Identify which cell holds the provided text, then report its (x, y) central coordinate. 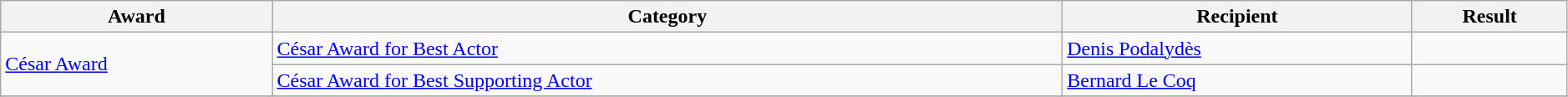
César Award (137, 64)
Bernard Le Coq (1237, 80)
Recipient (1237, 17)
César Award for Best Actor (667, 48)
Result (1489, 17)
Category (667, 17)
César Award for Best Supporting Actor (667, 80)
Award (137, 17)
Denis Podalydès (1237, 48)
